Extract the (x, y) coordinate from the center of the cell holding the provided text.  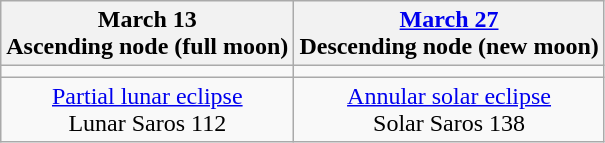
March 27Descending node (new moon) (449, 34)
March 13Ascending node (full moon) (148, 34)
Partial lunar eclipseLunar Saros 112 (148, 110)
Annular solar eclipseSolar Saros 138 (449, 110)
